Extract the (X, Y) coordinate from the center of the cell holding the provided text.  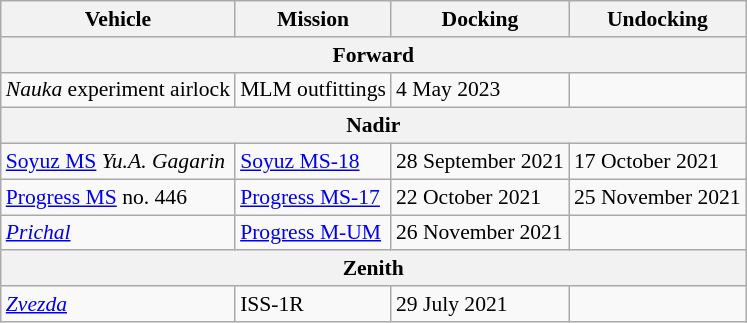
Progress MS-17 (313, 197)
Nauka experiment airlock (118, 90)
Soyuz MS-18 (313, 162)
4 May 2023 (480, 90)
Mission (313, 19)
Docking (480, 19)
17 October 2021 (658, 162)
26 November 2021 (480, 233)
Progress MS no. 446 (118, 197)
29 July 2021 (480, 304)
Zenith (374, 269)
25 November 2021 (658, 197)
Vehicle (118, 19)
22 October 2021 (480, 197)
Forward (374, 55)
MLM outfittings (313, 90)
Zvezda (118, 304)
Progress M-UM (313, 233)
ISS-1R (313, 304)
Soyuz MS Yu.A. Gagarin (118, 162)
Nadir (374, 126)
Undocking (658, 19)
28 September 2021 (480, 162)
Prichal (118, 233)
